Detect which cell encompasses the target text, then output its (x, y) center coordinate. 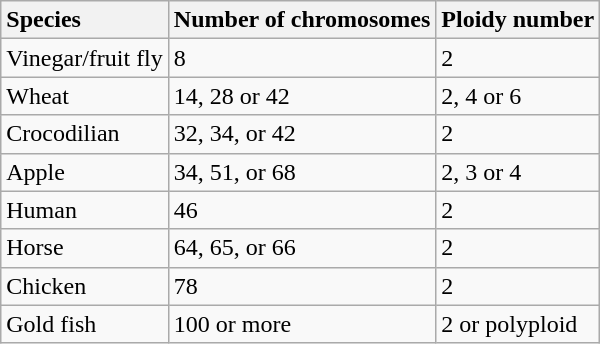
Horse (85, 248)
2 or polyploid (518, 324)
Human (85, 210)
64, 65, or 66 (302, 248)
34, 51, or 68 (302, 172)
32, 34, or 42 (302, 134)
Apple (85, 172)
Species (85, 20)
Number of chromosomes (302, 20)
8 (302, 58)
Ploidy number (518, 20)
Gold fish (85, 324)
Crocodilian (85, 134)
Wheat (85, 96)
46 (302, 210)
Vinegar/fruit fly (85, 58)
2, 4 or 6 (518, 96)
100 or more (302, 324)
14, 28 or 42 (302, 96)
78 (302, 286)
Chicken (85, 286)
2, 3 or 4 (518, 172)
